Capture the cell that displays the provided text and extract its [x, y] central coordinate. 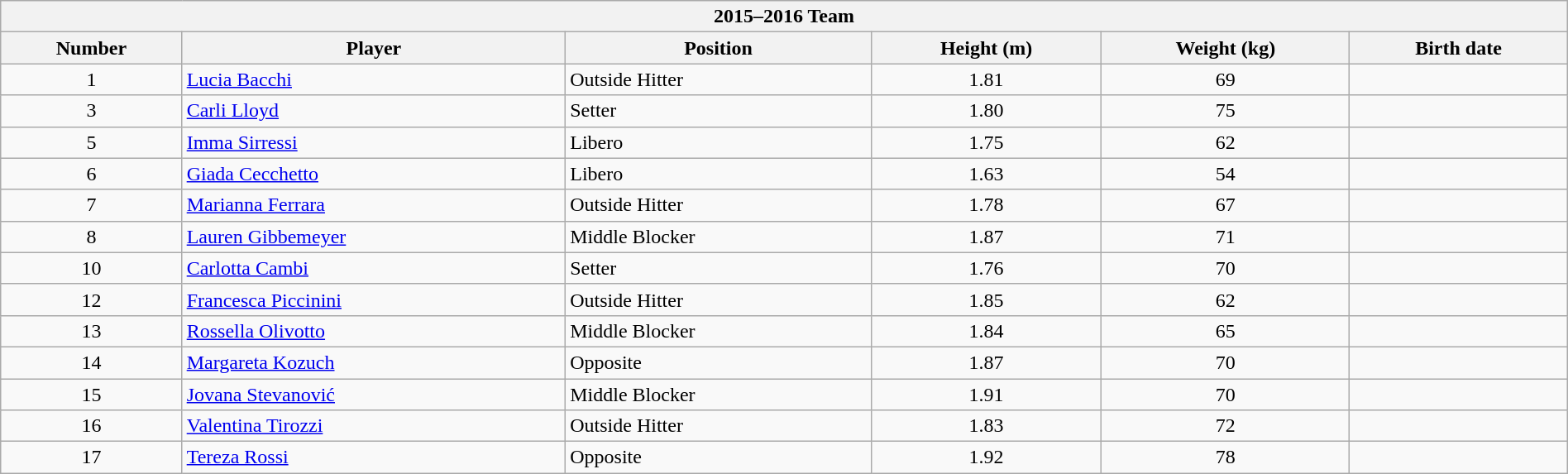
16 [91, 426]
Position [719, 48]
69 [1226, 79]
65 [1226, 331]
Height (m) [986, 48]
1.83 [986, 426]
Number [91, 48]
14 [91, 362]
71 [1226, 237]
Lucia Bacchi [374, 79]
3 [91, 111]
Rossella Olivotto [374, 331]
1.91 [986, 395]
Marianna Ferrara [374, 205]
1.63 [986, 174]
Jovana Stevanović [374, 395]
Margareta Kozuch [374, 362]
Imma Sirressi [374, 142]
67 [1226, 205]
78 [1226, 457]
Player [374, 48]
1.76 [986, 268]
Carli Lloyd [374, 111]
5 [91, 142]
1.92 [986, 457]
Lauren Gibbemeyer [374, 237]
1.80 [986, 111]
75 [1226, 111]
15 [91, 395]
8 [91, 237]
72 [1226, 426]
1.84 [986, 331]
17 [91, 457]
Tereza Rossi [374, 457]
1.75 [986, 142]
10 [91, 268]
1.78 [986, 205]
7 [91, 205]
Francesca Piccinini [374, 299]
Weight (kg) [1226, 48]
Birth date [1459, 48]
1 [91, 79]
Valentina Tirozzi [374, 426]
13 [91, 331]
1.85 [986, 299]
Carlotta Cambi [374, 268]
54 [1226, 174]
Giada Cecchetto [374, 174]
12 [91, 299]
2015–2016 Team [784, 17]
1.81 [986, 79]
6 [91, 174]
